Identify which cell holds the provided text, then report its (x, y) central coordinate. 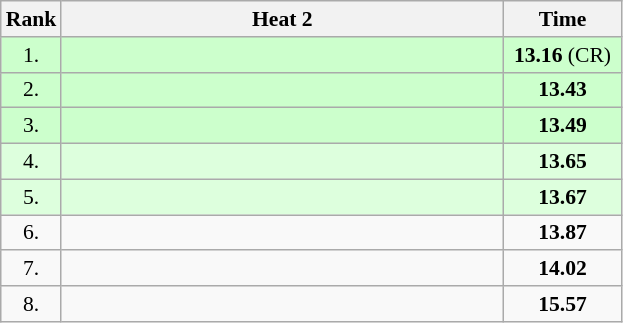
8. (32, 304)
7. (32, 269)
13.16 (CR) (562, 55)
2. (32, 90)
1. (32, 55)
13.65 (562, 162)
4. (32, 162)
Heat 2 (282, 19)
5. (32, 197)
3. (32, 126)
13.67 (562, 197)
13.49 (562, 126)
13.87 (562, 233)
15.57 (562, 304)
Time (562, 19)
13.43 (562, 90)
Rank (32, 19)
6. (32, 233)
14.02 (562, 269)
